Find where the given text appears and provide that cell's center as (X, Y) coordinate. 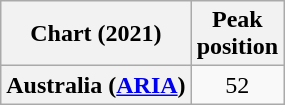
Chart (2021) (96, 34)
Peakposition (237, 34)
52 (237, 85)
Australia (ARIA) (96, 85)
